Determine the (x, y) coordinate at the center of the cell enclosing the given text.  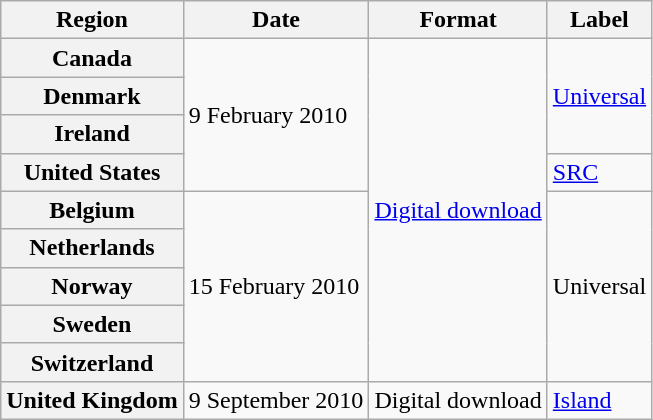
Switzerland (92, 362)
Canada (92, 58)
Island (599, 400)
15 February 2010 (276, 286)
Netherlands (92, 248)
Norway (92, 286)
Sweden (92, 324)
United Kingdom (92, 400)
Belgium (92, 210)
United States (92, 172)
Region (92, 20)
9 February 2010 (276, 115)
Denmark (92, 96)
9 September 2010 (276, 400)
Format (458, 20)
Label (599, 20)
Ireland (92, 134)
SRC (599, 172)
Date (276, 20)
